Identify which cell holds the provided text, then report its [X, Y] central coordinate. 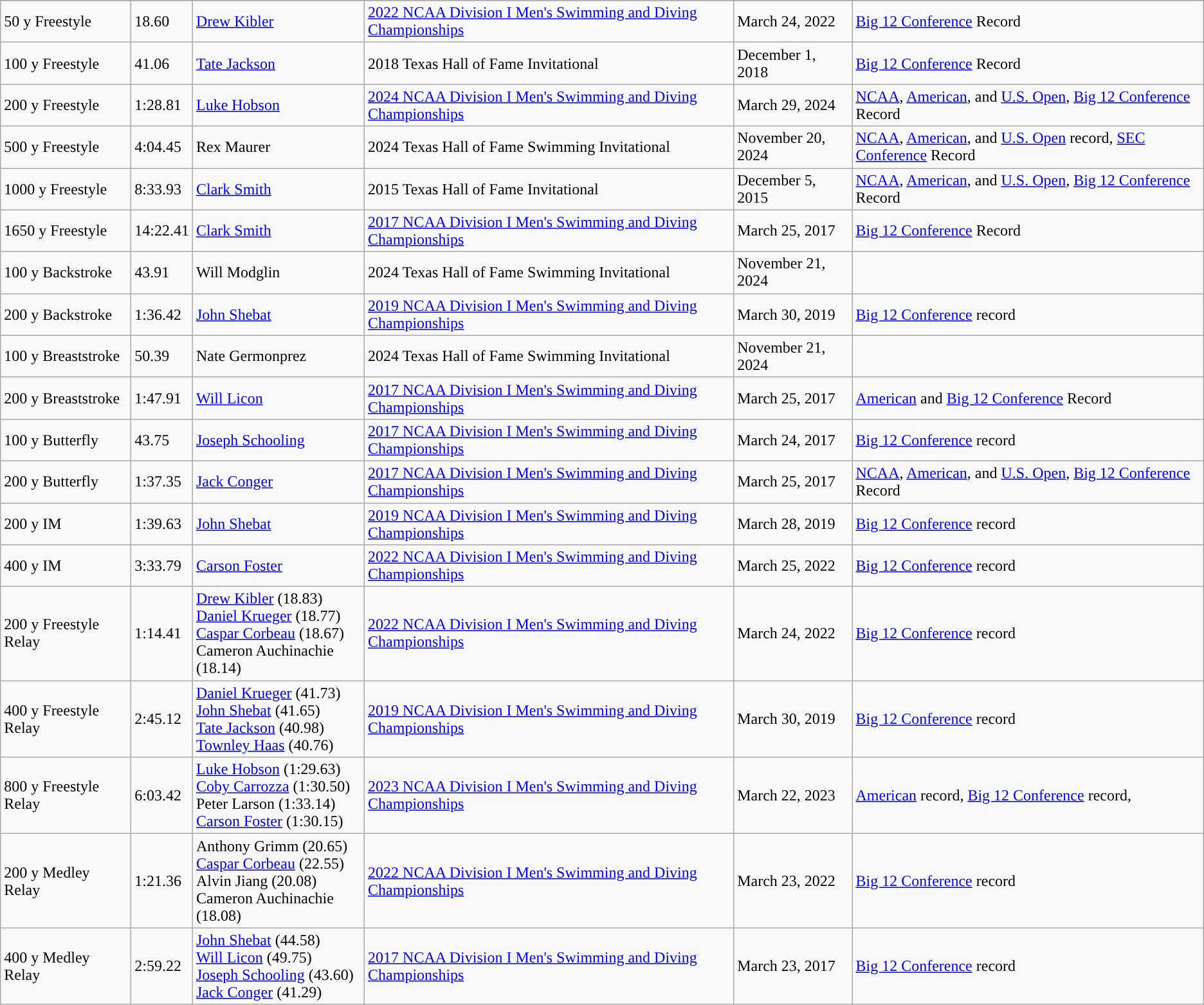
14:22.41 [162, 230]
4:04.45 [162, 147]
2:45.12 [162, 719]
200 y Medley Relay [66, 881]
6:03.42 [162, 795]
500 y Freestyle [66, 147]
Daniel Krueger (41.73)John Shebat (41.65)Tate Jackson (40.98)Townley Haas (40.76) [278, 719]
1:47.91 [162, 398]
1:14.41 [162, 634]
100 y Breaststroke [66, 356]
American record, Big 12 Conference record, [1028, 795]
50.39 [162, 356]
John Shebat (44.58)Will Licon (49.75) Joseph Schooling (43.60)Jack Conger (41.29) [278, 966]
March 22, 2023 [793, 795]
November 20, 2024 [793, 147]
March 24, 2017 [793, 440]
March 29, 2024 [793, 106]
3:33.79 [162, 566]
Drew Kibler [278, 22]
100 y Freestyle [66, 63]
December 1, 2018 [793, 63]
2024 NCAA Division I Men's Swimming and Diving Championships [549, 106]
Carson Foster [278, 566]
Nate Germonprez [278, 356]
2023 NCAA Division I Men's Swimming and Diving Championships [549, 795]
March 23, 2022 [793, 881]
March 23, 2017 [793, 966]
1:39.63 [162, 524]
800 y Freestyle Relay [66, 795]
200 y Freestyle Relay [66, 634]
Luke Hobson (1:29.63)Coby Carrozza (1:30.50) Peter Larson (1:33.14)Carson Foster (1:30.15) [278, 795]
200 y Breaststroke [66, 398]
Luke Hobson [278, 106]
March 28, 2019 [793, 524]
400 y Medley Relay [66, 966]
2018 Texas Hall of Fame Invitational [549, 63]
1:21.36 [162, 881]
Will Modglin [278, 273]
1:37.35 [162, 481]
Drew Kibler (18.83)Daniel Krueger (18.77)Caspar Corbeau (18.67)Cameron Auchinachie (18.14) [278, 634]
American and Big 12 Conference Record [1028, 398]
Rex Maurer [278, 147]
200 y Freestyle [66, 106]
100 y Backstroke [66, 273]
Tate Jackson [278, 63]
43.91 [162, 273]
2015 Texas Hall of Fame Invitational [549, 189]
Anthony Grimm (20.65)Caspar Corbeau (22.55) Alvin Jiang (20.08)Cameron Auchinachie (18.08) [278, 881]
200 y IM [66, 524]
41.06 [162, 63]
400 y Freestyle Relay [66, 719]
March 25, 2022 [793, 566]
1:36.42 [162, 314]
100 y Butterfly [66, 440]
400 y IM [66, 566]
18.60 [162, 22]
Joseph Schooling [278, 440]
Will Licon [278, 398]
1:28.81 [162, 106]
200 y Backstroke [66, 314]
NCAA, American, and U.S. Open record, SEC Conference Record [1028, 147]
8:33.93 [162, 189]
43.75 [162, 440]
200 y Butterfly [66, 481]
2:59.22 [162, 966]
50 y Freestyle [66, 22]
1650 y Freestyle [66, 230]
December 5, 2015 [793, 189]
1000 y Freestyle [66, 189]
Jack Conger [278, 481]
